Search for the cell housing the specified text and yield its (X, Y) center coordinate. 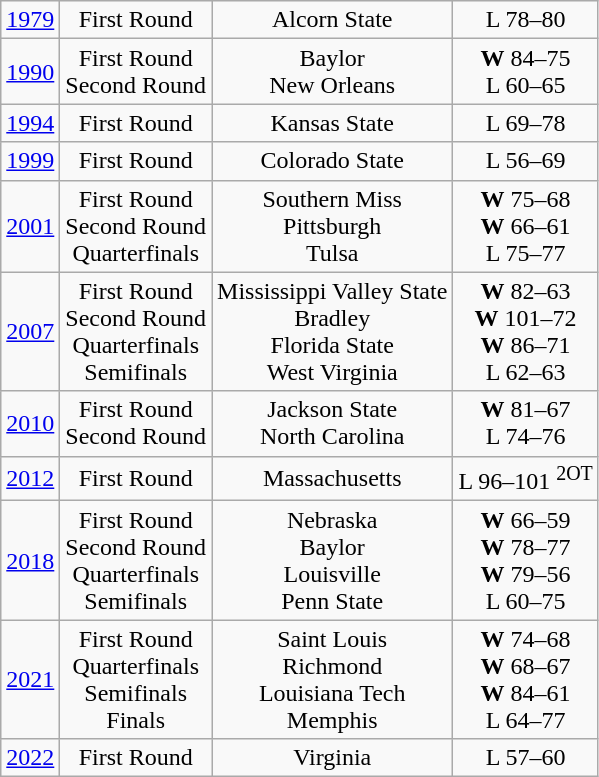
BaylorNew Orleans (332, 72)
Colorado State (332, 161)
1979 (30, 20)
Alcorn State (332, 20)
L 56–69 (526, 161)
2010 (30, 424)
L 57–60 (526, 758)
First RoundQuarterfinalsSemifinalsFinals (136, 680)
NebraskaBaylorLouisvillePenn State (332, 560)
L 96–101 2OT (526, 478)
W 82–63W 101–72W 86–71L 62–63 (526, 332)
2001 (30, 226)
1999 (30, 161)
2007 (30, 332)
Kansas State (332, 123)
W 84–75L 60–65 (526, 72)
Massachusetts (332, 478)
Saint LouisRichmondLouisiana TechMemphis (332, 680)
W 66–59W 78–77W 79–56L 60–75 (526, 560)
2012 (30, 478)
W 81–67L 74–76 (526, 424)
W 74–68W 68–67W 84–61L 64–77 (526, 680)
2021 (30, 680)
2022 (30, 758)
Virginia (332, 758)
W 75–68W 66–61L 75–77 (526, 226)
Jackson StateNorth Carolina (332, 424)
2018 (30, 560)
Mississippi Valley StateBradleyFlorida StateWest Virginia (332, 332)
First RoundSecond RoundQuarterfinals (136, 226)
1994 (30, 123)
L 69–78 (526, 123)
1990 (30, 72)
Southern MissPittsburghTulsa (332, 226)
L 78–80 (526, 20)
